Extract the (X, Y) coordinate from the center of the cell holding the provided text.  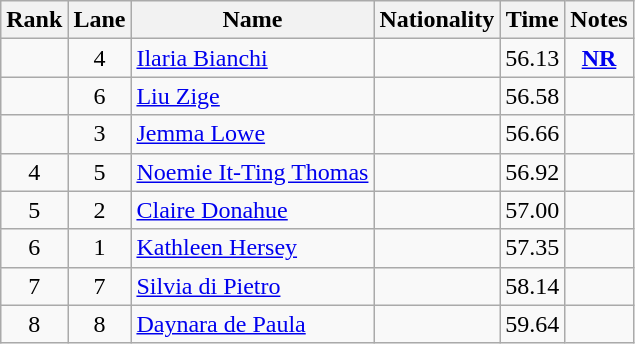
59.64 (532, 324)
3 (100, 134)
Claire Donahue (252, 210)
Rank (34, 20)
1 (100, 248)
Noemie It-Ting Thomas (252, 172)
NR (599, 58)
Silvia di Pietro (252, 286)
Time (532, 20)
57.35 (532, 248)
2 (100, 210)
56.58 (532, 96)
Notes (599, 20)
57.00 (532, 210)
56.13 (532, 58)
Nationality (437, 20)
Kathleen Hersey (252, 248)
Lane (100, 20)
Jemma Lowe (252, 134)
56.92 (532, 172)
Name (252, 20)
Daynara de Paula (252, 324)
56.66 (532, 134)
Ilaria Bianchi (252, 58)
Liu Zige (252, 96)
58.14 (532, 286)
